Return [X, Y] of the center of cell containing provided text 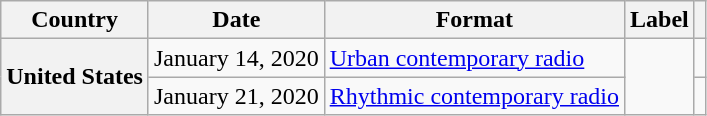
January 14, 2020 [236, 58]
United States [75, 77]
Rhythmic contemporary radio [474, 96]
Date [236, 20]
Country [75, 20]
Format [474, 20]
Urban contemporary radio [474, 58]
Label [660, 20]
January 21, 2020 [236, 96]
